Provide the (X, Y) coordinate of the cell's center where the given text is located.  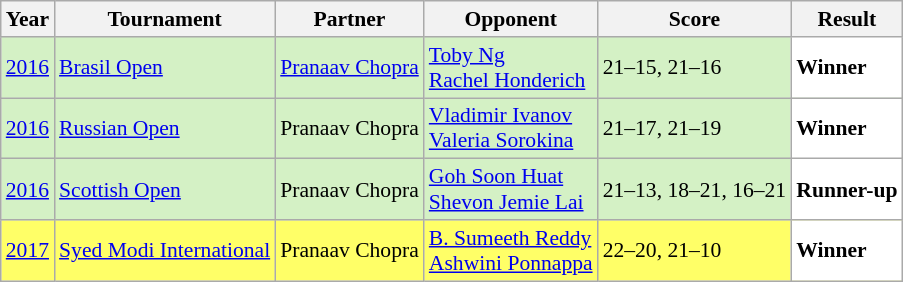
21–17, 21–19 (695, 128)
Toby Ng Rachel Honderich (511, 68)
Year (28, 19)
Goh Soon Huat Shevon Jemie Lai (511, 190)
Tournament (164, 19)
21–15, 21–16 (695, 68)
Vladimir Ivanov Valeria Sorokina (511, 128)
Opponent (511, 19)
Runner-up (846, 190)
Syed Modi International (164, 250)
Result (846, 19)
B. Sumeeth Reddy Ashwini Ponnappa (511, 250)
Russian Open (164, 128)
Scottish Open (164, 190)
Partner (350, 19)
2017 (28, 250)
21–13, 18–21, 16–21 (695, 190)
Brasil Open (164, 68)
22–20, 21–10 (695, 250)
Score (695, 19)
